Return [x, y] of the center of cell containing provided text 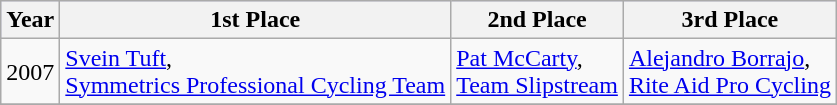
1st Place [256, 20]
Svein Tuft, Symmetrics Professional Cycling Team [256, 72]
2007 [30, 72]
Year [30, 20]
3rd Place [730, 20]
2nd Place [538, 20]
Alejandro Borrajo, Rite Aid Pro Cycling [730, 72]
Pat McCarty, Team Slipstream [538, 72]
